Capture the cell that displays the provided text and extract its [x, y] central coordinate. 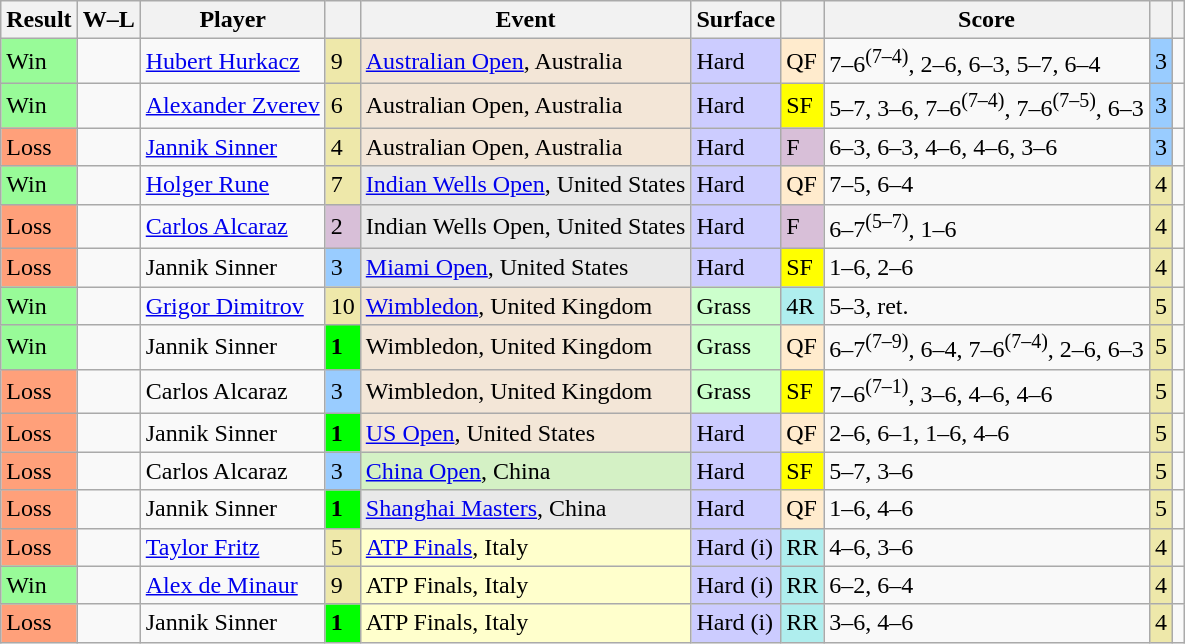
6–7(5–7), 1–6 [987, 226]
China Open, China [526, 471]
7 [342, 185]
5–3, ret. [987, 306]
6 [342, 106]
Hubert Hurkacz [232, 62]
10 [342, 306]
W–L [108, 20]
6–2, 6–4 [987, 585]
US Open, United States [526, 433]
6–3, 6–3, 4–6, 4–6, 3–6 [987, 147]
Score [987, 20]
2–6, 6–1, 1–6, 4–6 [987, 433]
6–7(7–9), 6–4, 7–6(7–4), 2–6, 6–3 [987, 348]
3–6, 4–6 [987, 623]
7–6(7–4), 2–6, 6–3, 5–7, 6–4 [987, 62]
2 [342, 226]
Alex de Minaur [232, 585]
Taylor Fritz [232, 547]
Event [526, 20]
1–6, 2–6 [987, 268]
Result [39, 20]
Holger Rune [232, 185]
Miami Open, United States [526, 268]
5–7, 3–6 [987, 471]
7–5, 6–4 [987, 185]
4R [802, 306]
7–6(7–1), 3–6, 4–6, 4–6 [987, 392]
1–6, 4–6 [987, 509]
5–7, 3–6, 7–6(7–4), 7–6(7–5), 6–3 [987, 106]
Shanghai Masters, China [526, 509]
Grigor Dimitrov [232, 306]
Alexander Zverev [232, 106]
Player [232, 20]
4–6, 3–6 [987, 547]
Surface [736, 20]
